Locate the cell with the specified text and output its (X, Y) center coordinate. 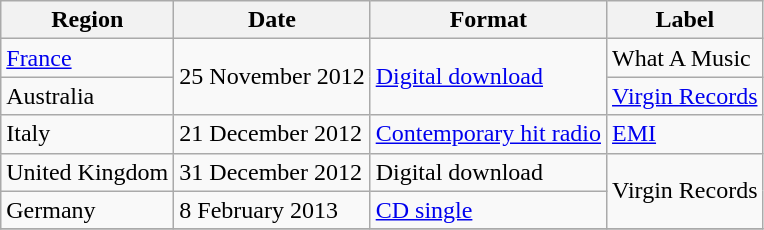
Region (88, 20)
What A Music (685, 58)
Contemporary hit radio (488, 134)
EMI (685, 134)
31 December 2012 (272, 172)
CD single (488, 210)
Germany (88, 210)
25 November 2012 (272, 77)
Label (685, 20)
Australia (88, 96)
Format (488, 20)
France (88, 58)
21 December 2012 (272, 134)
Date (272, 20)
Italy (88, 134)
8 February 2013 (272, 210)
United Kingdom (88, 172)
